Pinpoint the cell where the given text exists, returning its [X, Y] midpoint coordinate. 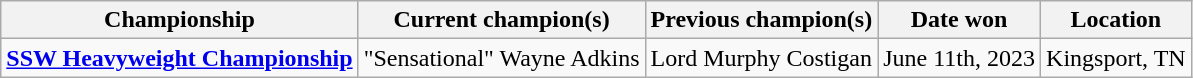
Kingsport, TN [1116, 58]
Current champion(s) [502, 20]
Previous champion(s) [762, 20]
Location [1116, 20]
Championship [180, 20]
SSW Heavyweight Championship [180, 58]
"Sensational" Wayne Adkins [502, 58]
Date won [960, 20]
June 11th, 2023 [960, 58]
Lord Murphy Costigan [762, 58]
